Detect which cell encompasses the target text, then output its (X, Y) center coordinate. 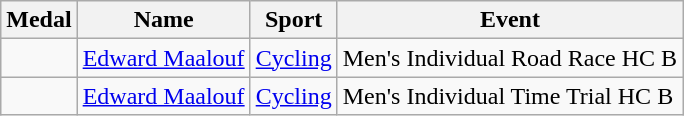
Event (510, 20)
Men's Individual Road Race HC B (510, 58)
Medal (39, 20)
Name (164, 20)
Men's Individual Time Trial HC B (510, 96)
Sport (294, 20)
